Identify which cell holds the provided text, then report its [x, y] central coordinate. 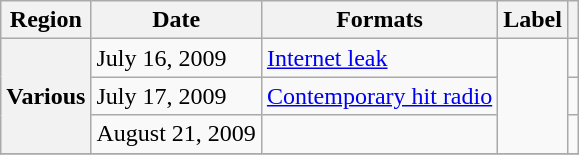
Various [46, 96]
Formats [379, 20]
August 21, 2009 [176, 134]
Label [533, 20]
Contemporary hit radio [379, 96]
Internet leak [379, 58]
July 17, 2009 [176, 96]
July 16, 2009 [176, 58]
Date [176, 20]
Region [46, 20]
